Output the [x, y] coordinate of the center of the cell containing the given text.  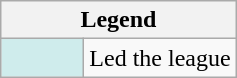
Legend [118, 20]
Led the league [160, 58]
